Determine the (x, y) coordinate at the center of the cell enclosing the given text.  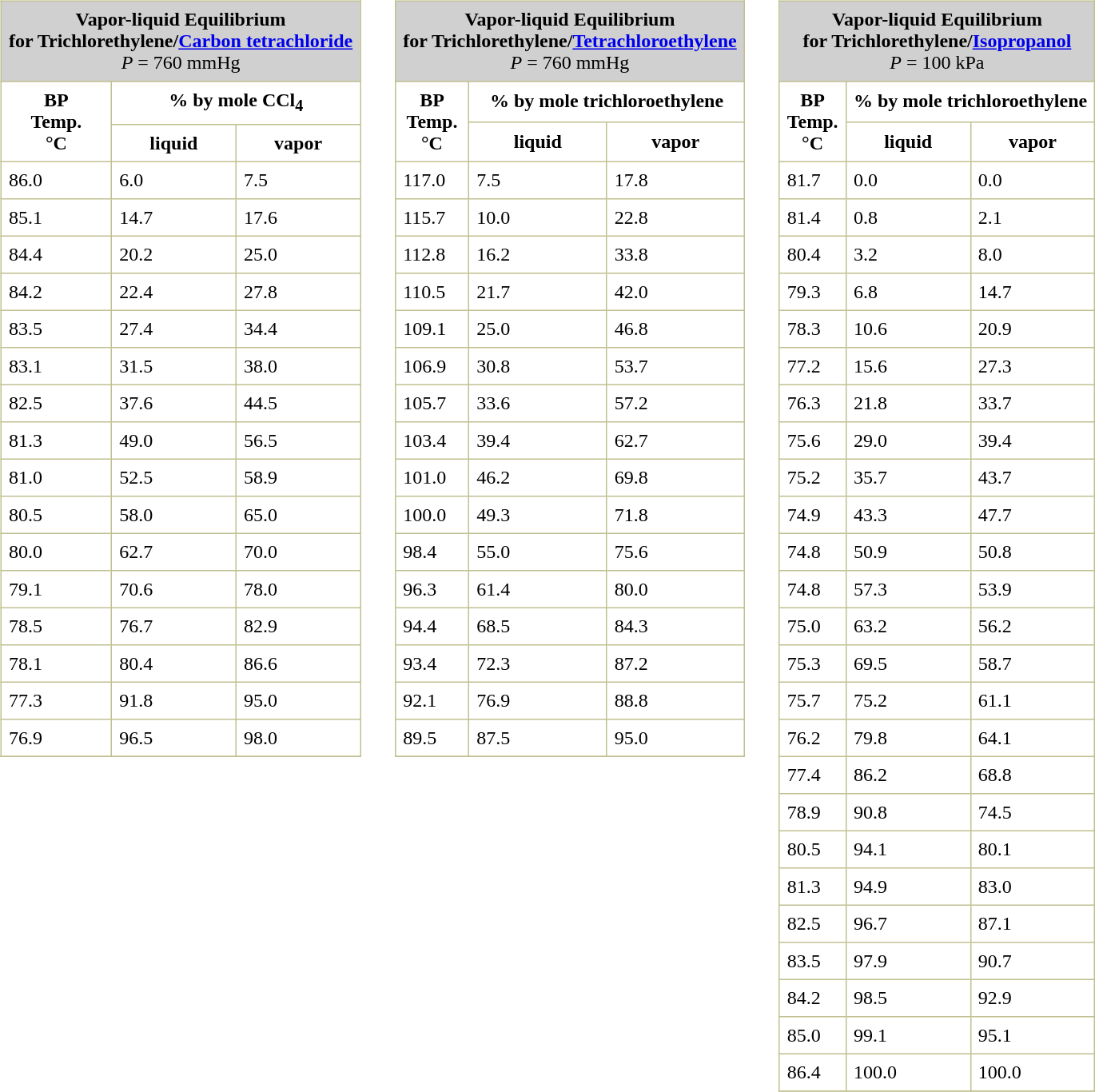
98.4 (432, 552)
27.3 (1033, 366)
20.2 (174, 254)
96.7 (908, 923)
97.9 (908, 961)
105.7 (432, 403)
92.9 (1033, 998)
69.8 (675, 477)
6.8 (908, 292)
85.0 (812, 1035)
81.0 (56, 477)
88.8 (675, 700)
30.8 (538, 366)
90.7 (1033, 961)
Vapor-liquid Equilibriumfor Trichlorethylene/TetrachloroethyleneP = 760 mmHg (569, 41)
75.0 (812, 626)
76.3 (812, 403)
89.5 (432, 738)
20.9 (1033, 329)
69.5 (908, 664)
35.7 (908, 477)
17.8 (675, 180)
68.5 (538, 626)
22.4 (174, 292)
0.8 (908, 217)
Vapor-liquid Equilibriumfor Trichlorethylene/IsopropanolP = 100 kPa (937, 41)
94.4 (432, 626)
16.2 (538, 254)
81.7 (812, 180)
85.1 (56, 217)
27.4 (174, 329)
71.8 (675, 515)
61.4 (538, 589)
58.9 (298, 477)
77.4 (812, 775)
33.8 (675, 254)
77.2 (812, 366)
50.8 (1033, 552)
78.5 (56, 626)
57.3 (908, 589)
95.1 (1033, 1035)
38.0 (298, 366)
58.7 (1033, 664)
79.1 (56, 589)
90.8 (908, 812)
98.0 (298, 738)
82.9 (298, 626)
56.2 (1033, 626)
86.6 (298, 664)
63.2 (908, 626)
76.7 (174, 626)
74.5 (1033, 812)
109.1 (432, 329)
75.7 (812, 700)
8.0 (1033, 254)
46.2 (538, 477)
21.7 (538, 292)
98.5 (908, 998)
99.1 (908, 1035)
78.3 (812, 329)
91.8 (174, 700)
79.8 (908, 738)
87.5 (538, 738)
83.0 (1033, 887)
43.3 (908, 515)
21.8 (908, 403)
Vapor-liquid Equilibriumfor Trichlorethylene/Carbon tetrachlorideP = 760 mmHg (181, 41)
84.3 (675, 626)
76.2 (812, 738)
78.9 (812, 812)
37.6 (174, 403)
86.2 (908, 775)
% by mole CCl4 (237, 102)
53.9 (1033, 589)
17.6 (298, 217)
74.9 (812, 515)
94.9 (908, 887)
44.5 (298, 403)
58.0 (174, 515)
49.0 (174, 440)
57.2 (675, 403)
70.6 (174, 589)
117.0 (432, 180)
43.7 (1033, 477)
83.1 (56, 366)
84.4 (56, 254)
70.0 (298, 552)
33.7 (1033, 403)
87.1 (1033, 923)
6.0 (174, 180)
106.9 (432, 366)
50.9 (908, 552)
53.7 (675, 366)
47.7 (1033, 515)
112.8 (432, 254)
22.8 (675, 217)
103.4 (432, 440)
101.0 (432, 477)
52.5 (174, 477)
27.8 (298, 292)
65.0 (298, 515)
31.5 (174, 366)
33.6 (538, 403)
29.0 (908, 440)
68.8 (1033, 775)
2.1 (1033, 217)
86.0 (56, 180)
96.5 (174, 738)
42.0 (675, 292)
80.1 (1033, 849)
10.0 (538, 217)
49.3 (538, 515)
46.8 (675, 329)
78.1 (56, 664)
78.0 (298, 589)
110.5 (432, 292)
75.3 (812, 664)
10.6 (908, 329)
34.4 (298, 329)
87.2 (675, 664)
93.4 (432, 664)
55.0 (538, 552)
72.3 (538, 664)
81.4 (812, 217)
86.4 (812, 1072)
79.3 (812, 292)
3.2 (908, 254)
61.1 (1033, 700)
94.1 (908, 849)
115.7 (432, 217)
64.1 (1033, 738)
96.3 (432, 589)
56.5 (298, 440)
15.6 (908, 366)
92.1 (432, 700)
77.3 (56, 700)
